Find where the given text appears and provide that cell's center as (x, y) coordinate. 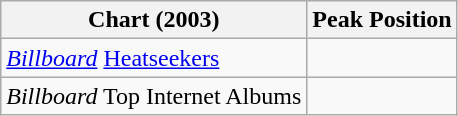
Billboard Top Internet Albums (154, 96)
Billboard Heatseekers (154, 58)
Chart (2003) (154, 20)
Peak Position (382, 20)
